Provide the [X, Y] coordinate of the cell's center where the given text is located.  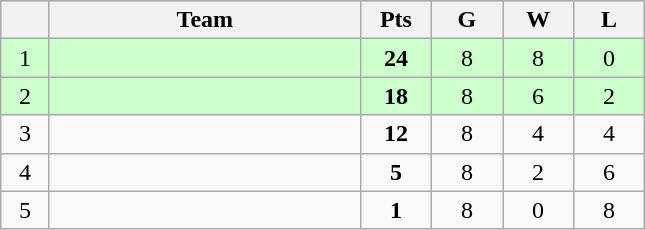
W [538, 20]
G [466, 20]
18 [396, 96]
Team [204, 20]
L [610, 20]
24 [396, 58]
3 [26, 134]
12 [396, 134]
Pts [396, 20]
